Extract the [X, Y] coordinate from the center of the cell holding the provided text.  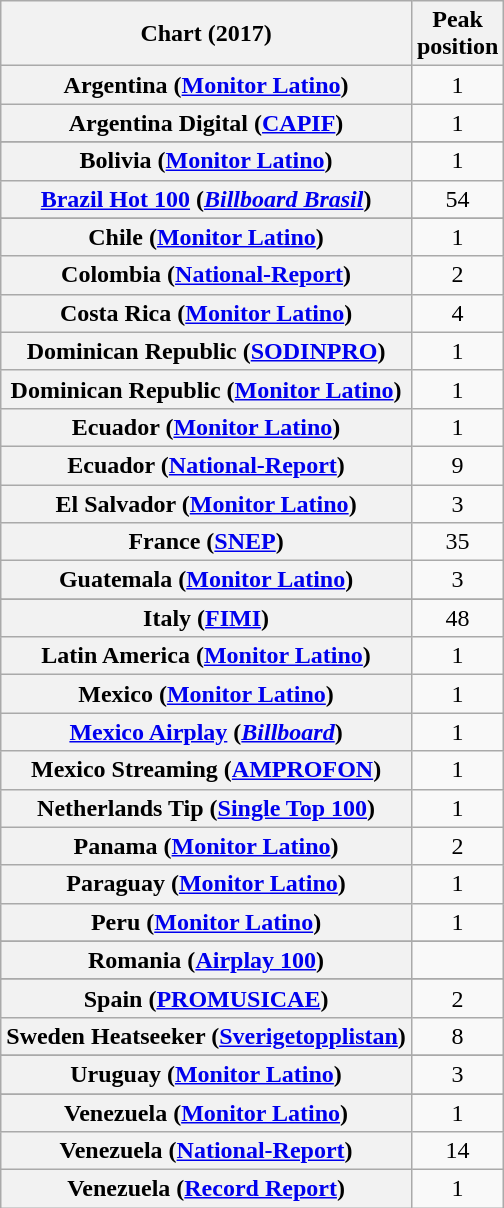
Mexico Streaming (AMPROFON) [206, 770]
El Salvador (Monitor Latino) [206, 503]
Mexico Airplay (Billboard) [206, 732]
Colombia (National-Report) [206, 275]
9 [457, 465]
Brazil Hot 100 (Billboard Brasil) [206, 199]
8 [457, 1036]
Uruguay (Monitor Latino) [206, 1074]
Venezuela (Record Report) [206, 1189]
Peakposition [457, 34]
4 [457, 313]
Netherlands Tip (Single Top 100) [206, 808]
Venezuela (National-Report) [206, 1151]
Dominican Republic (Monitor Latino) [206, 389]
Paraguay (Monitor Latino) [206, 884]
Mexico (Monitor Latino) [206, 694]
Latin America (Monitor Latino) [206, 656]
14 [457, 1151]
54 [457, 199]
Bolivia (Monitor Latino) [206, 161]
Costa Rica (Monitor Latino) [206, 313]
48 [457, 618]
Chile (Monitor Latino) [206, 237]
Spain (PROMUSICAE) [206, 998]
Dominican Republic (SODINPRO) [206, 351]
Peru (Monitor Latino) [206, 922]
Guatemala (Monitor Latino) [206, 580]
Argentina Digital (CAPIF) [206, 123]
France (SNEP) [206, 542]
Italy (FIMI) [206, 618]
Panama (Monitor Latino) [206, 846]
Chart (2017) [206, 34]
Ecuador (National-Report) [206, 465]
Argentina (Monitor Latino) [206, 85]
35 [457, 542]
Romania (Airplay 100) [206, 960]
Ecuador (Monitor Latino) [206, 427]
Sweden Heatseeker (Sverigetopplistan) [206, 1036]
Venezuela (Monitor Latino) [206, 1113]
